Detect which cell encompasses the target text, then output its [X, Y] center coordinate. 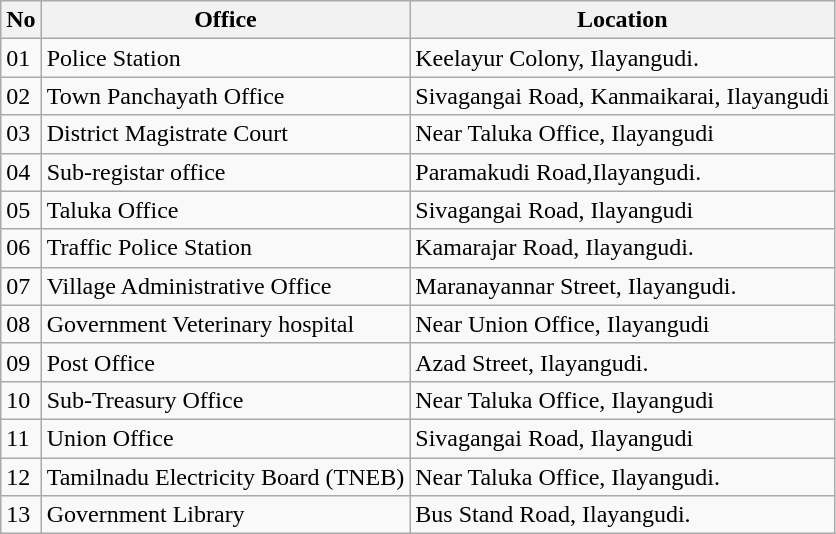
Post Office [226, 362]
Taluka Office [226, 210]
Keelayur Colony, Ilayangudi. [622, 58]
02 [21, 96]
11 [21, 438]
District Magistrate Court [226, 134]
Azad Street, Ilayangudi. [622, 362]
Government Library [226, 515]
07 [21, 286]
Village Administrative Office [226, 286]
Tamilnadu Electricity Board (TNEB) [226, 477]
03 [21, 134]
Location [622, 20]
No [21, 20]
Town Panchayath Office [226, 96]
05 [21, 210]
04 [21, 172]
Traffic Police Station [226, 248]
Office [226, 20]
Sivagangai Road, Kanmaikarai, Ilayangudi [622, 96]
06 [21, 248]
10 [21, 400]
Paramakudi Road,Ilayangudi. [622, 172]
Government Veterinary hospital [226, 324]
Kamarajar Road, Ilayangudi. [622, 248]
08 [21, 324]
Near Union Office, Ilayangudi [622, 324]
13 [21, 515]
Union Office [226, 438]
Sub-registar office [226, 172]
Maranayannar Street, Ilayangudi. [622, 286]
Police Station [226, 58]
Bus Stand Road, Ilayangudi. [622, 515]
01 [21, 58]
Sub-Treasury Office [226, 400]
09 [21, 362]
12 [21, 477]
Near Taluka Office, Ilayangudi. [622, 477]
